Detect which cell encompasses the target text, then output its [X, Y] center coordinate. 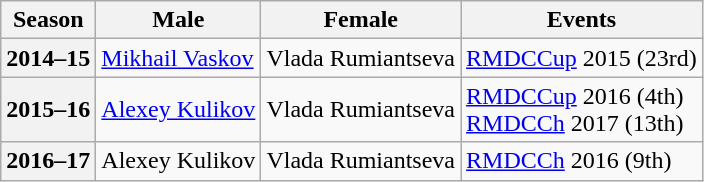
Female [361, 20]
Mikhail Vaskov [178, 58]
Events [582, 20]
RMDCCup 2015 (23rd) [582, 58]
RMDCCh 2016 (9th) [582, 161]
2014–15 [48, 58]
RMDCCup 2016 (4th)RMDCCh 2017 (13th) [582, 110]
2016–17 [48, 161]
Season [48, 20]
2015–16 [48, 110]
Male [178, 20]
